Return [X, Y] of the center of cell containing provided text 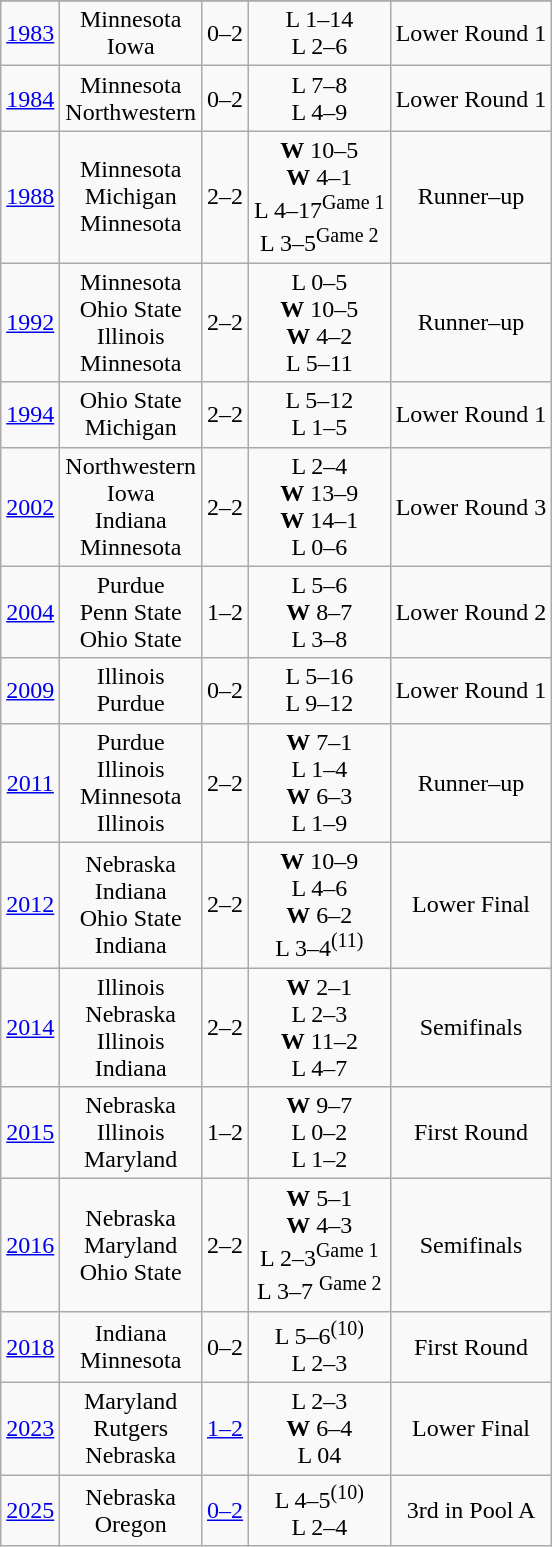
W 10–9L 4–6W 6–2L 3–4(11) [320, 905]
IllinoisNebraskaIllinoisIndiana [131, 1028]
MinnesotaNorthwestern [131, 98]
2015 [30, 1133]
Lower Round 2 [471, 612]
L 5–6W 8–7L 3–8 [320, 612]
2018 [30, 1347]
1988 [30, 197]
2011 [30, 782]
2012 [30, 905]
L 5–12L 1–5 [320, 414]
MinnesotaMichiganMinnesota [131, 197]
L 2–4W 13–9W 14–1L 0–6 [320, 506]
W 5–1W 4–3L 2–3Game 1 L 3–7 Game 2 [320, 1245]
NebraskaIllinoisMaryland [131, 1133]
W 10–5W 4–1L 4–17Game 1L 3–5Game 2 [320, 197]
NebraskaMarylandOhio State [131, 1245]
IndianaMinnesota [131, 1347]
Lower Round 3 [471, 506]
L 4–5(10)L 2–4 [320, 1511]
L 1–14L 2–6 [320, 34]
PurdueIllinoisMinnesotaIllinois [131, 782]
MinnesotaIowa [131, 34]
2025 [30, 1511]
L 5–6(10)L 2–3 [320, 1347]
MarylandRutgersNebraska [131, 1429]
2004 [30, 612]
1984 [30, 98]
L 2–3W 6–4L 04 [320, 1429]
2016 [30, 1245]
MinnesotaOhio StateIllinoisMinnesota [131, 322]
2002 [30, 506]
IllinoisPurdue [131, 690]
NorthwesternIowaIndianaMinnesota [131, 506]
Ohio StateMichigan [131, 414]
3rd in Pool A [471, 1511]
L 5–16L 9–12 [320, 690]
NebraskaOregon [131, 1511]
PurduePenn StateOhio State [131, 612]
W 9–7L 0–2L 1–2 [320, 1133]
1992 [30, 322]
2023 [30, 1429]
2014 [30, 1028]
W 7–1L 1–4W 6–3L 1–9 [320, 782]
L 7–8L 4–9 [320, 98]
1983 [30, 34]
L 0–5W 10–5W 4–2L 5–11 [320, 322]
W 2–1L 2–3W 11–2L 4–7 [320, 1028]
NebraskaIndianaOhio StateIndiana [131, 905]
1994 [30, 414]
2009 [30, 690]
